Detect which cell encompasses the target text, then output its (x, y) center coordinate. 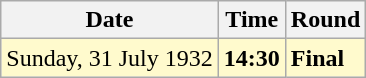
Date (110, 20)
Round (325, 20)
Final (325, 58)
Time (252, 20)
Sunday, 31 July 1932 (110, 58)
14:30 (252, 58)
